Extract the (x, y) coordinate from the center of the cell holding the provided text.  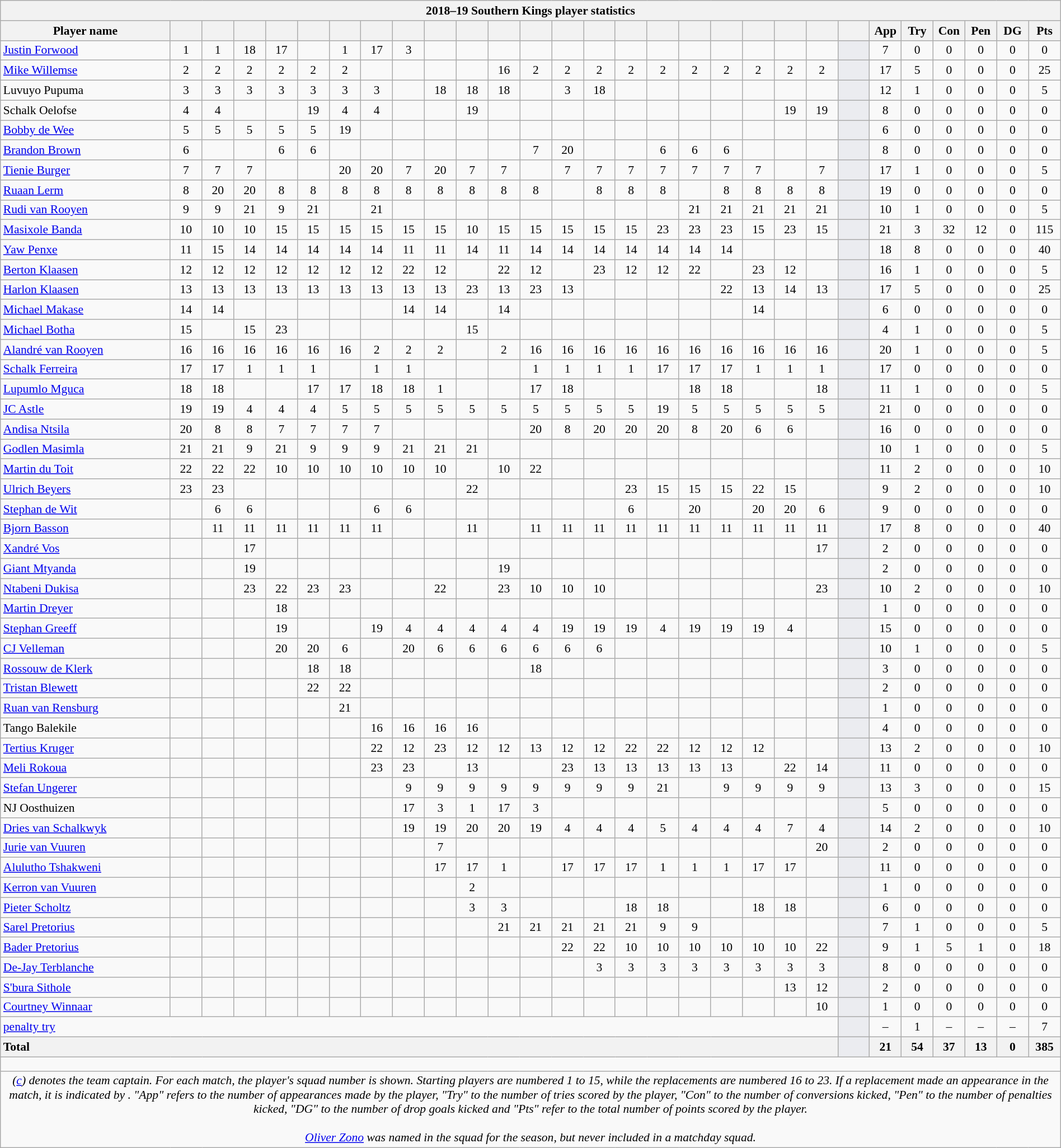
DG (1013, 31)
Ruaan Lerm (85, 190)
Schalk Ferreira (85, 369)
Try (918, 31)
Yaw Penxe (85, 250)
Pts (1044, 31)
Bjorn Basson (85, 529)
Berton Klaasen (85, 270)
Mike Willemse (85, 70)
Total (419, 1047)
Schalk Oelofse (85, 110)
Tango Balekile (85, 728)
Ntabeni Dukisa (85, 589)
Bader Pretorius (85, 948)
Martin Dreyer (85, 609)
De-Jay Terblanche (85, 967)
Rudi van Rooyen (85, 210)
CJ Velleman (85, 648)
Pen (980, 31)
Meli Rokoua (85, 768)
Pieter Scholtz (85, 907)
Brandon Brown (85, 150)
Masixole Banda (85, 230)
Dries van Schalkwyk (85, 828)
Alandré van Rooyen (85, 350)
Michael Botha (85, 330)
Sarel Pretorius (85, 928)
Luvuyo Pupuma (85, 91)
Giant Mtyanda (85, 569)
Justin Forwood (85, 50)
Stephan Greeff (85, 629)
115 (1044, 230)
NJ Oosthuizen (85, 808)
Tristan Blewett (85, 688)
JC Astle (85, 410)
2018–19 Southern Kings player statistics (530, 11)
Stefan Ungerer (85, 788)
37 (949, 1047)
54 (918, 1047)
Alulutho Tshakweni (85, 868)
Player name (85, 31)
Martin du Toit (85, 469)
Tienie Burger (85, 170)
Andisa Ntsila (85, 429)
Stephan de Wit (85, 509)
Lupumlo Mguca (85, 389)
Rossouw de Klerk (85, 669)
32 (949, 230)
Tertius Kruger (85, 748)
Con (949, 31)
Kerron van Vuuren (85, 888)
S'bura Sithole (85, 987)
penalty try (419, 1027)
Xandré Vos (85, 549)
Ulrich Beyers (85, 489)
App (885, 31)
Courtney Winnaar (85, 1007)
385 (1044, 1047)
Ruan van Rensburg (85, 708)
Jurie van Vuuren (85, 848)
Harlon Klaasen (85, 290)
Godlen Masimla (85, 449)
Michael Makase (85, 310)
Bobby de Wee (85, 130)
